Extract the (X, Y) coordinate from the center of the cell holding the provided text.  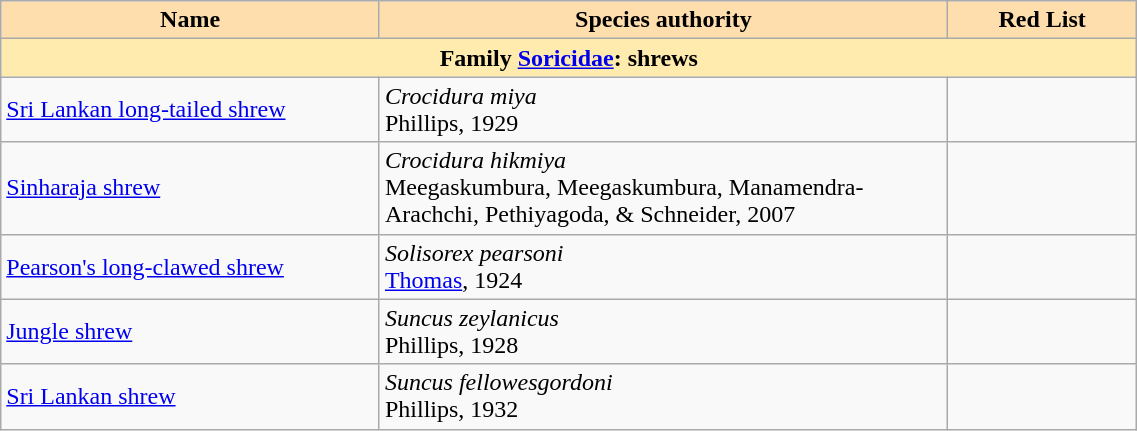
Suncus zeylanicusPhillips, 1928 (663, 332)
Sri Lankan shrew (190, 396)
Red List (1042, 20)
Jungle shrew (190, 332)
Pearson's long-clawed shrew (190, 266)
Sinharaja shrew (190, 188)
Family Soricidae: shrews (569, 58)
Species authority (663, 20)
Crocidura miyaPhillips, 1929 (663, 110)
Sri Lankan long-tailed shrew (190, 110)
Crocidura hikmiyaMeegaskumbura, Meegaskumbura, Manamendra-Arachchi, Pethiyagoda, & Schneider, 2007 (663, 188)
Name (190, 20)
Solisorex pearsoniThomas, 1924 (663, 266)
Suncus fellowesgordoniPhillips, 1932 (663, 396)
